From the cell containing the given text, extract its center point as [x, y] coordinate. 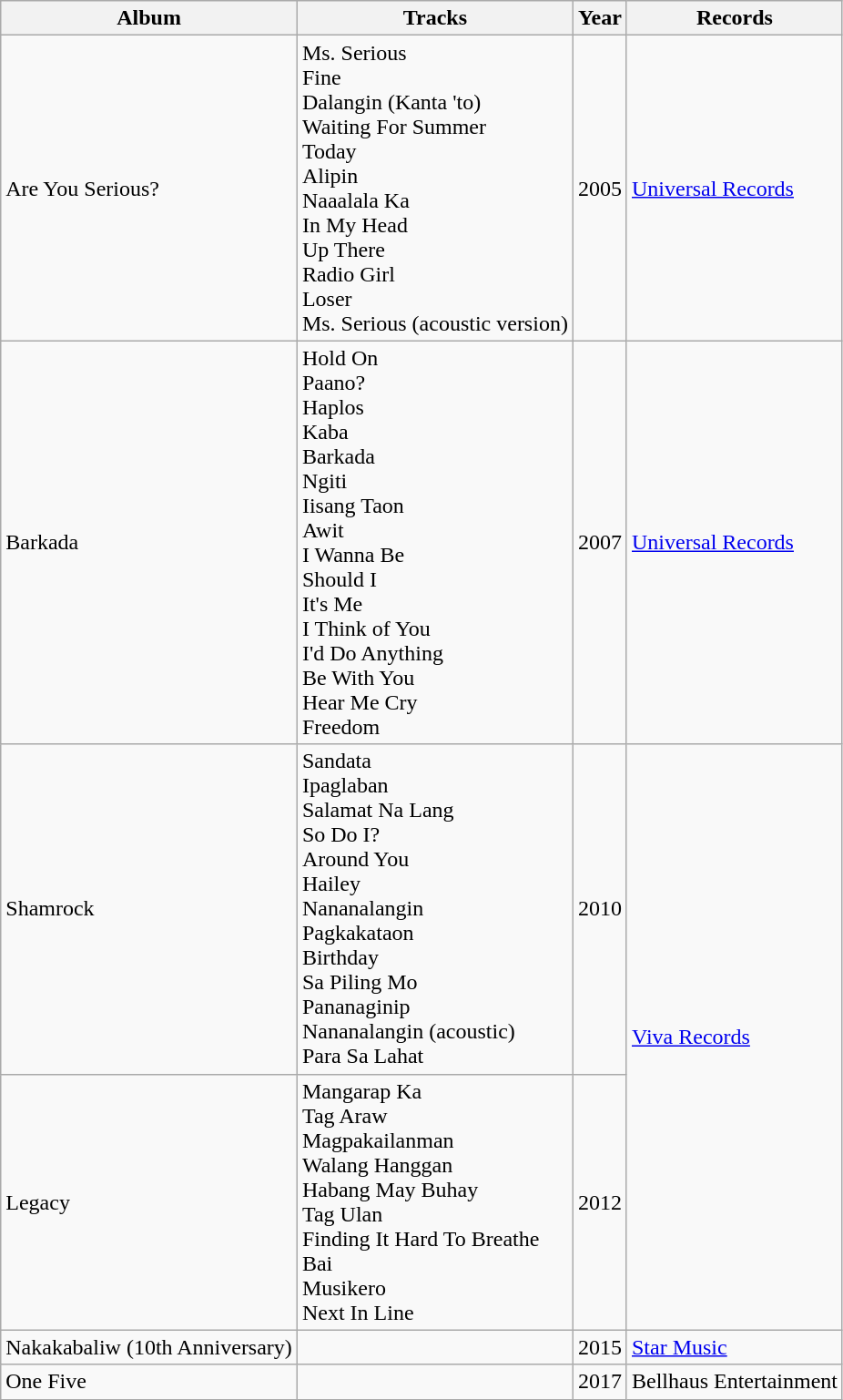
Barkada [149, 543]
Nakakabaliw (10th Anniversary) [149, 1347]
Mangarap Ka Tag Araw Magpakailanman Walang Hanggan Habang May Buhay Tag Ulan Finding It Hard To Breathe Bai Musikero Next In Line [435, 1202]
2012 [599, 1202]
Shamrock [149, 909]
Year [599, 18]
Album [149, 18]
Hold On Paano? Haplos Kaba Barkada Ngiti Iisang Taon Awit I Wanna Be Should I It's Me I Think of You I'd Do Anything Be With You Hear Me Cry Freedom [435, 543]
2015 [599, 1347]
Viva Records [734, 1037]
2007 [599, 543]
Legacy [149, 1202]
Tracks [435, 18]
2017 [599, 1382]
Star Music [734, 1347]
Are You Serious? [149, 188]
2010 [599, 909]
Ms. Serious Fine Dalangin (Kanta 'to) Waiting For Summer Today Alipin Naaalala Ka In My Head Up There Radio Girl Loser Ms. Serious (acoustic version) [435, 188]
Records [734, 18]
Bellhaus Entertainment [734, 1382]
One Five [149, 1382]
2005 [599, 188]
